Output the [x, y] coordinate of the center of the cell containing the given text.  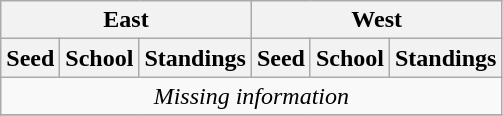
Missing information [252, 96]
West [376, 20]
East [126, 20]
